Search for the cell housing the specified text and yield its [x, y] center coordinate. 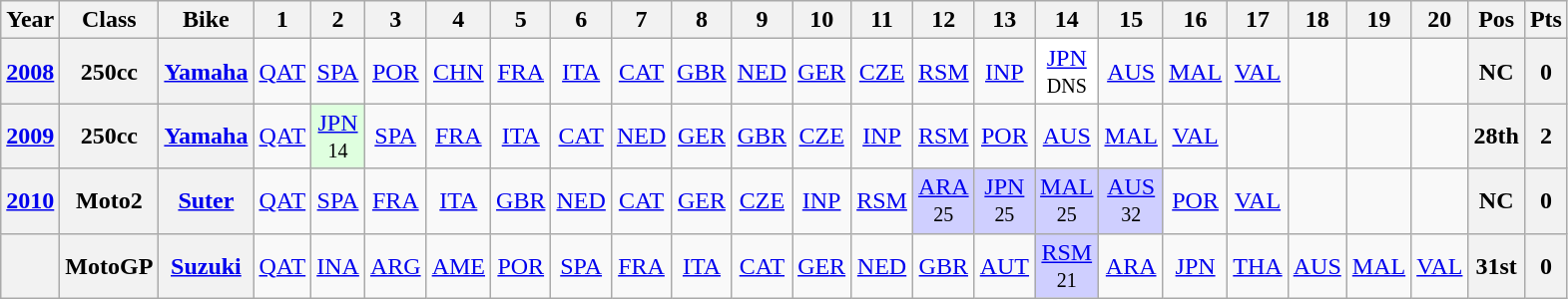
20 [1439, 20]
2010 [30, 201]
6 [581, 20]
JPNDNS [1067, 72]
19 [1378, 20]
Bike [206, 20]
14 [1067, 20]
1 [282, 20]
ARA25 [943, 201]
ARA [1131, 265]
CHN [458, 72]
16 [1195, 20]
JPN14 [338, 136]
15 [1131, 20]
Moto2 [110, 201]
RSM21 [1067, 265]
4 [458, 20]
18 [1317, 20]
THA [1258, 265]
Pos [1496, 20]
AME [458, 265]
MotoGP [110, 265]
INA [338, 265]
Year [30, 20]
Pts [1545, 20]
2008 [30, 72]
Class [110, 20]
AUS32 [1131, 201]
JPN [1195, 265]
Suter [206, 201]
7 [641, 20]
9 [762, 20]
AUT [1004, 265]
28th [1496, 136]
12 [943, 20]
10 [822, 20]
2009 [30, 136]
JPN25 [1004, 201]
3 [395, 20]
ARG [395, 265]
31st [1496, 265]
MAL25 [1067, 201]
5 [521, 20]
17 [1258, 20]
Suzuki [206, 265]
11 [882, 20]
8 [702, 20]
13 [1004, 20]
